Find where the given text appears and provide that cell's center as (X, Y) coordinate. 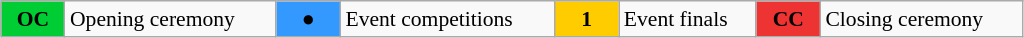
● (308, 19)
Closing ceremony (922, 19)
Opening ceremony (170, 19)
Event finals (688, 19)
1 (587, 19)
CC (788, 19)
Event competitions (447, 19)
OC (33, 19)
